For the text-containing cell, return its midpoint in [X, Y] coordinate format. 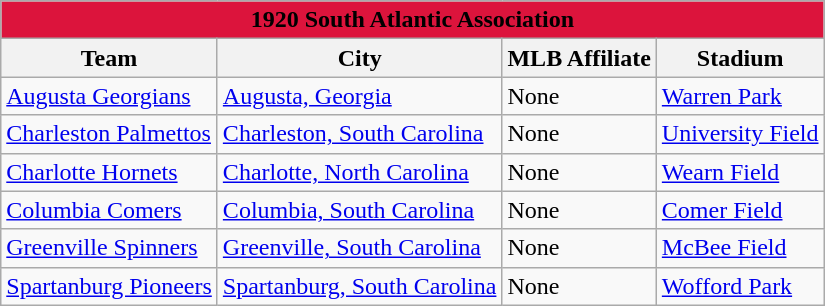
Columbia, South Carolina [360, 210]
Augusta, Georgia [360, 96]
MLB Affiliate [579, 58]
Charleston Palmettos [110, 134]
Greenville Spinners [110, 248]
1920 South Atlantic Association [412, 20]
Charlotte, North Carolina [360, 172]
Warren Park [740, 96]
Charleston, South Carolina [360, 134]
Spartanburg, South Carolina [360, 286]
City [360, 58]
Wofford Park [740, 286]
Team [110, 58]
Comer Field [740, 210]
Augusta Georgians [110, 96]
Columbia Comers [110, 210]
Greenville, South Carolina [360, 248]
Charlotte Hornets [110, 172]
Spartanburg Pioneers [110, 286]
Wearn Field [740, 172]
McBee Field [740, 248]
Stadium [740, 58]
University Field [740, 134]
